Detect which cell encompasses the target text, then output its [X, Y] center coordinate. 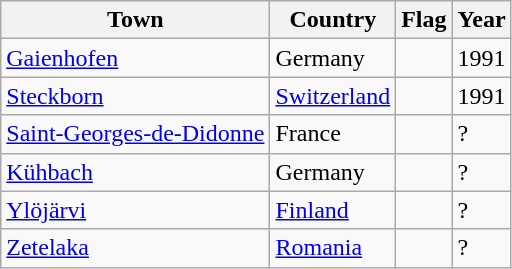
Country [333, 20]
Romania [333, 248]
Switzerland [333, 96]
Town [136, 20]
Gaienhofen [136, 58]
Zetelaka [136, 248]
France [333, 134]
Kühbach [136, 172]
Finland [333, 210]
Saint-Georges-de-Didonne [136, 134]
Flag [424, 20]
Ylöjärvi [136, 210]
Year [482, 20]
Steckborn [136, 96]
